Scan for the cell matching the given text and deliver its (X, Y) coordinate at center. 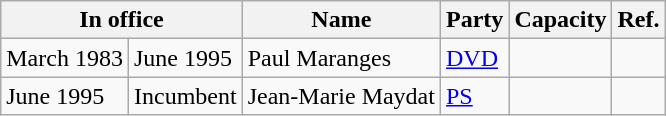
PS (474, 96)
DVD (474, 58)
Incumbent (185, 96)
In office (122, 20)
Paul Maranges (341, 58)
Party (474, 20)
Capacity (560, 20)
Name (341, 20)
Jean-Marie Maydat (341, 96)
March 1983 (65, 58)
Ref. (638, 20)
